For the text-containing cell, return its midpoint in (x, y) coordinate format. 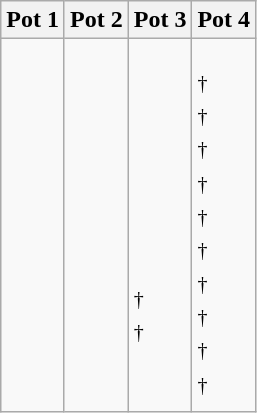
Pot 1 (33, 20)
Pot 3 (160, 20)
† † † † † † † † † † (224, 226)
Pot 2 (96, 20)
† † (160, 226)
Pot 4 (224, 20)
